Find where the given text appears and provide that cell's center as [x, y] coordinate. 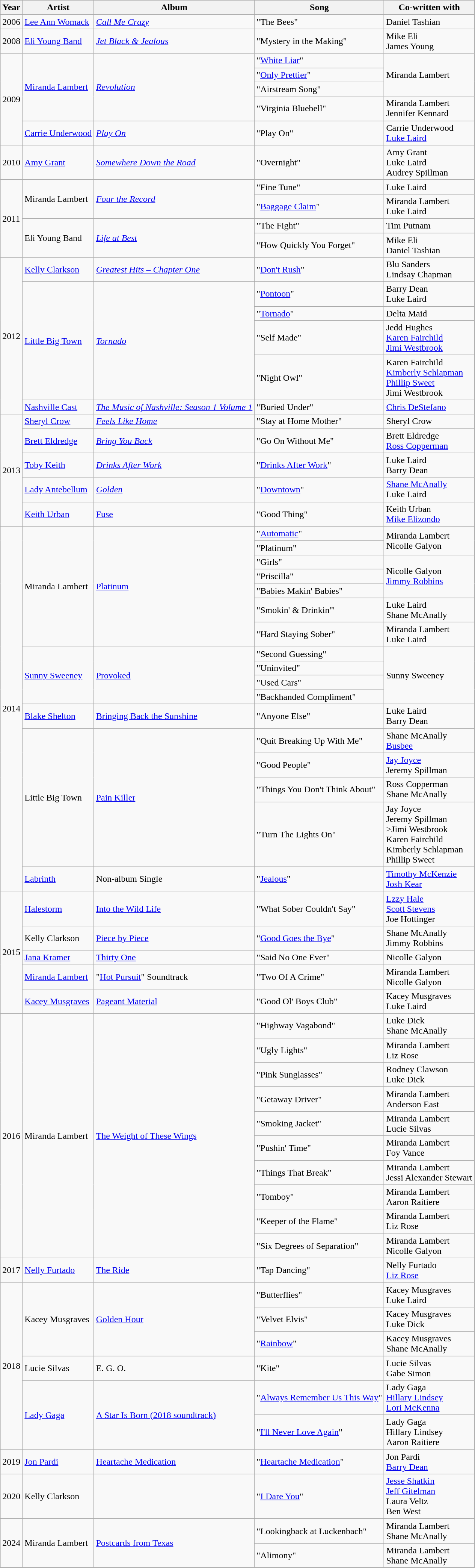
Postcards from Texas [174, 1543]
Brett EldredgeRoss Copperman [429, 440]
"White Liar" [319, 61]
Tornado [174, 341]
"Kite" [319, 1368]
Kacey MusgravesShane McAnally [429, 1343]
Kacey MusgravesLuke Dick [429, 1319]
2011 [11, 218]
"Platinum" [319, 548]
"Tornado" [319, 313]
"Good Goes the Bye" [319, 938]
"Go On Without Me" [319, 440]
Nelly Furtado [58, 1270]
"Pink Sunglasses" [319, 1075]
Keith Urban [58, 514]
Non-album Single [174, 879]
E. G. O. [174, 1368]
Platinum [174, 586]
Miranda LambertLucie Silvas [429, 1124]
"Fine Tune" [319, 187]
Lady Gaga [58, 1415]
Year [11, 8]
Jet Black & Jealous [174, 41]
"The Bees" [319, 22]
Chris DeStefano [429, 407]
"Alimony" [319, 1555]
"Quit Breaking Up With Me" [319, 740]
"The Fight" [319, 226]
"Used Cars" [319, 683]
Miranda LambertJessi Alexander Stewart [429, 1173]
Blu SandersLindsay Chapman [429, 270]
Thirty One [174, 957]
"Heartache Medication" [319, 1462]
Jay JoyceJeremy Spillman>Jimi WestbrookKaren FairchildKimberly SchlapmanPhillip Sweet [429, 834]
"Don't Rush" [319, 270]
Jedd HughesKaren FairchildJimi Westbrook [429, 338]
"Good Thing" [319, 514]
"Smokin' & Drinkin'" [319, 610]
"Drinks After Work" [319, 465]
"Buried Under" [319, 407]
Jon Pardi [58, 1462]
"Second Guessing" [319, 654]
"Downtown" [319, 489]
Labrinth [58, 879]
Nicolle Galyon [429, 957]
Miranda LambertAaron Raitiere [429, 1197]
Amy GrantLuke LairdAudrey Spillman [429, 162]
"I Dare You" [319, 1497]
Album [174, 8]
Lady Antebellum [58, 489]
Miranda LambertFoy Vance [429, 1148]
Bring You Back [174, 440]
Shane McAnallyBusbee [429, 740]
Keith UrbanMike Elizondo [429, 514]
Golden Hour [174, 1319]
"Tomboy" [319, 1197]
"Good People" [319, 765]
Delta Maid [429, 313]
Fuse [174, 514]
Lee Ann Womack [58, 22]
Barry DeanLuke Laird [429, 294]
2014 [11, 709]
Piece by Piece [174, 938]
2024 [11, 1543]
"Butterflies" [319, 1294]
Luke LairdShane McAnally [429, 610]
"Good Ol' Boys Club" [319, 1001]
"Highway Vagabond" [319, 1026]
"Rainbow" [319, 1343]
Nelly FurtadoLiz Rose [429, 1270]
2008 [11, 41]
Shane McAnallyLuke Laird [429, 489]
Brett Eldredge [58, 440]
2015 [11, 952]
"Baggage Claim" [319, 206]
Jon PardiBarry Dean [429, 1462]
2013 [11, 470]
Ross CoppermanShane McAnally [429, 789]
Somewhere Down the Road [174, 162]
Revolution [174, 87]
"Play On" [319, 133]
"Anyone Else" [319, 716]
2017 [11, 1270]
"Pontoon" [319, 294]
The Ride [174, 1270]
2010 [11, 162]
Tim Putnam [429, 226]
Miranda LambertJennifer Kennard [429, 108]
2012 [11, 336]
2009 [11, 99]
"Ugly Lights" [319, 1050]
"Self Made" [319, 338]
"Girls" [319, 562]
Lzzy HaleScott StevensJoe Hottinger [429, 908]
Daniel Tashian [429, 22]
Song [319, 8]
"Only Prettier" [319, 75]
"Turn The Lights On" [319, 834]
Life at Best [174, 238]
Play On [174, 133]
2016 [11, 1136]
"Automatic" [319, 533]
Provoked [174, 675]
Into the Wild Life [174, 908]
Carrie UnderwoodLuke Laird [429, 133]
"Hot Pursuit" Soundtrack [174, 976]
"Hard Staying Sober" [319, 634]
"Airstream Song" [319, 89]
Luke Laird [429, 187]
"How Quickly You Forget" [319, 245]
"Virginia Bluebell" [319, 108]
Jana Kramer [58, 957]
"Jealous" [319, 879]
Lucie Silvas [58, 1368]
A Star Is Born (2018 soundtrack) [174, 1415]
Luke DickShane McAnally [429, 1026]
"Getaway Driver" [319, 1099]
"Uninvited" [319, 668]
"Lookingback at Luckenbach" [319, 1531]
"What Sober Couldn't Say" [319, 908]
Co-written with [429, 8]
"Stay at Home Mother" [319, 421]
Artist [58, 8]
Lady Gaga Hillary Lindsey Aaron Raitiere [429, 1432]
Carrie Underwood [58, 133]
Feels Like Home [174, 421]
"Backhanded Compliment" [319, 697]
Blake Shelton [58, 716]
Four the Record [174, 199]
"Mystery in the Making" [319, 41]
The Music of Nashville: Season 1 Volume 1 [174, 407]
Timothy McKenzieJosh Kear [429, 879]
"Smoking Jacket" [319, 1124]
Karen FairchildKimberly SchlapmanPhillip SweetJimi Westbrook [429, 377]
Golden [174, 489]
Call Me Crazy [174, 22]
2006 [11, 22]
2019 [11, 1462]
"Velvet Elvis" [319, 1319]
Amy Grant [58, 162]
Heartache Medication [174, 1462]
2020 [11, 1497]
2018 [11, 1366]
Mike EliJames Young [429, 41]
"Overnight" [319, 162]
Greatest Hits – Chapter One [174, 270]
Jesse ShatkinJeff GitelmanLaura VeltzBen West [429, 1497]
Bringing Back the Sunshine [174, 716]
"Six Degrees of Separation" [319, 1246]
Rodney ClawsonLuke Dick [429, 1075]
Lady Gaga Hillary LindseyLori McKenna [429, 1398]
"Always Remember Us This Way" [319, 1398]
Nashville Cast [58, 407]
"Pushin' Time" [319, 1148]
Toby Keith [58, 465]
Shane McAnallyJimmy Robbins [429, 938]
"I'll Never Love Again" [319, 1432]
"Priscilla" [319, 576]
"Said No One Ever" [319, 957]
Drinks After Work [174, 465]
"Keeper of the Flame" [319, 1221]
Mike EliDaniel Tashian [429, 245]
Pageant Material [174, 1001]
Pain Killer [174, 798]
"Night Owl" [319, 377]
Halestorm [58, 908]
The Weight of These Wings [174, 1136]
Lucie SilvasGabe Simon [429, 1368]
"Things You Don't Think About" [319, 789]
Jay JoyceJeremy Spillman [429, 765]
"Two Of A Crime" [319, 976]
Miranda LambertAnderson East [429, 1099]
"Tap Dancing" [319, 1270]
"Things That Break" [319, 1173]
"Babies Makin' Babies" [319, 590]
Nicolle GalyonJimmy Robbins [429, 576]
